Identify which cell holds the provided text, then report its [X, Y] central coordinate. 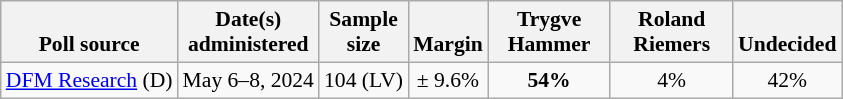
Date(s)administered [248, 32]
RolandRiemers [672, 32]
4% [672, 80]
Undecided [787, 32]
± 9.6% [448, 80]
TrygveHammer [550, 32]
42% [787, 80]
Poll source [90, 32]
54% [550, 80]
Samplesize [364, 32]
May 6–8, 2024 [248, 80]
DFM Research (D) [90, 80]
Margin [448, 32]
104 (LV) [364, 80]
